Extract the (X, Y) coordinate from the center of the cell holding the provided text.  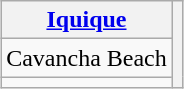
Iquique (87, 20)
Cavancha Beach (87, 58)
